For the text-containing cell, return its midpoint in (X, Y) coordinate format. 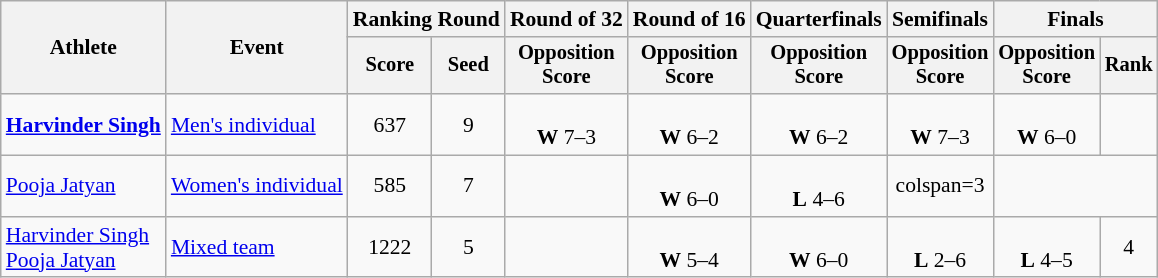
1222 (390, 248)
Women's individual (257, 186)
L 4–5 (1046, 248)
Athlete (84, 48)
W 5–4 (690, 248)
L 4–6 (819, 186)
Mixed team (257, 248)
Ranking Round (426, 19)
colspan=3 (940, 186)
Event (257, 48)
Semifinals (940, 19)
Pooja Jatyan (84, 186)
Round of 32 (566, 19)
Finals (1075, 19)
Harvinder Singh Pooja Jatyan (84, 248)
4 (1129, 248)
Round of 16 (690, 19)
Quarterfinals (819, 19)
Seed (468, 66)
Score (390, 66)
7 (468, 186)
585 (390, 186)
Harvinder Singh (84, 124)
5 (468, 248)
Rank (1129, 66)
637 (390, 124)
L 2–6 (940, 248)
Men's individual (257, 124)
9 (468, 124)
